Detect which cell encompasses the target text, then output its [x, y] center coordinate. 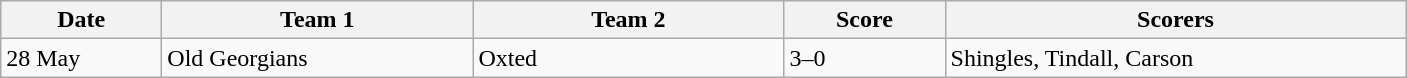
Team 1 [318, 20]
3–0 [864, 58]
Scorers [1176, 20]
Oxted [628, 58]
Team 2 [628, 20]
Shingles, Tindall, Carson [1176, 58]
Score [864, 20]
Old Georgians [318, 58]
Date [82, 20]
28 May [82, 58]
